Pinpoint the cell where the given text exists, returning its [X, Y] midpoint coordinate. 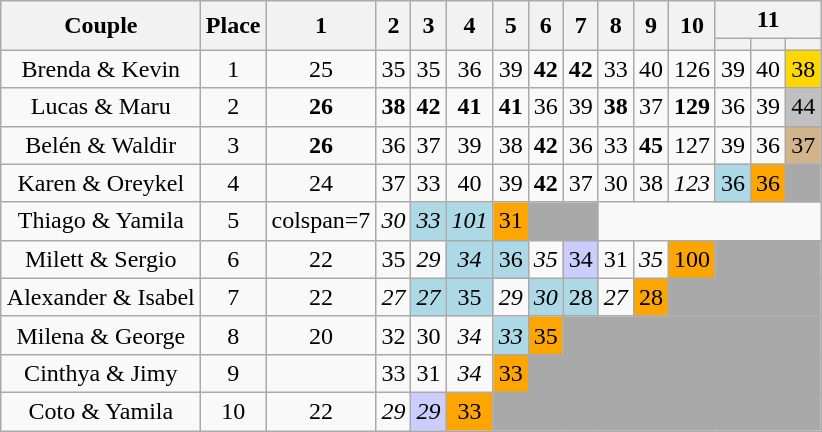
Karen & Oreykel [100, 183]
colspan=7 [321, 221]
Coto & Yamila [100, 411]
11 [768, 20]
129 [692, 107]
Milett & Sergio [100, 259]
25 [321, 69]
101 [470, 221]
100 [692, 259]
126 [692, 69]
Couple [100, 26]
20 [321, 335]
Belén & Waldir [100, 145]
32 [394, 335]
Thiago & Yamila [100, 221]
Lucas & Maru [100, 107]
Alexander & Isabel [100, 297]
127 [692, 145]
123 [692, 183]
Brenda & Kevin [100, 69]
Cinthya & Jimy [100, 373]
Milena & George [100, 335]
24 [321, 183]
44 [804, 107]
Place [233, 26]
45 [650, 145]
